Find where the given text appears and provide that cell's center as (x, y) coordinate. 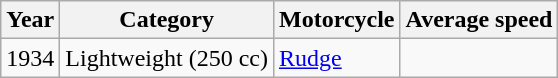
Motorcycle (336, 20)
Year (30, 20)
Rudge (336, 58)
Category (167, 20)
Average speed (479, 20)
1934 (30, 58)
Lightweight (250 cc) (167, 58)
